Scan for the cell matching the given text and deliver its (x, y) coordinate at center. 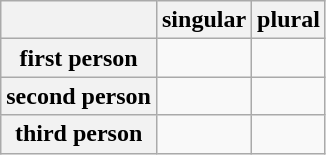
singular (204, 20)
first person (79, 58)
third person (79, 134)
second person (79, 96)
plural (289, 20)
